Scan for the cell matching the given text and deliver its (x, y) coordinate at center. 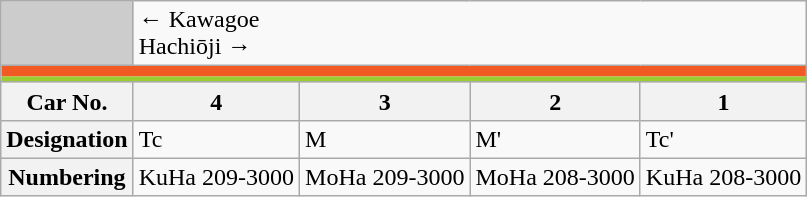
← KawagoeHachiōji → (470, 34)
Car No. (67, 101)
KuHa 208-3000 (723, 177)
M' (555, 139)
3 (385, 101)
1 (723, 101)
KuHa 209-3000 (216, 177)
MoHa 209-3000 (385, 177)
4 (216, 101)
Numbering (67, 177)
Tc' (723, 139)
MoHa 208-3000 (555, 177)
M (385, 139)
Tc (216, 139)
Designation (67, 139)
2 (555, 101)
